Output the (X, Y) coordinate of the center of the cell containing the given text.  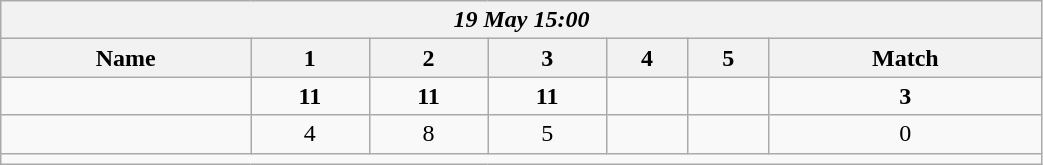
8 (428, 134)
19 May 15:00 (522, 20)
1 (310, 58)
2 (428, 58)
Name (126, 58)
Match (906, 58)
0 (906, 134)
